Extract the [x, y] coordinate from the center of the cell holding the provided text.  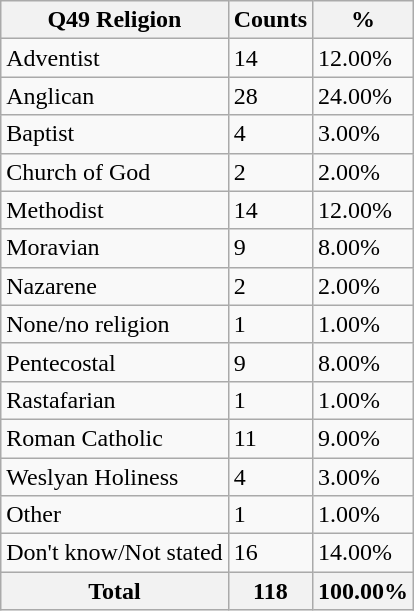
None/no religion [114, 324]
9.00% [364, 438]
% [364, 20]
100.00% [364, 591]
Baptist [114, 134]
Total [114, 591]
Methodist [114, 210]
Adventist [114, 58]
Don't know/Not stated [114, 553]
Nazarene [114, 286]
Weslyan Holiness [114, 477]
24.00% [364, 96]
Pentecostal [114, 362]
16 [270, 553]
14.00% [364, 553]
118 [270, 591]
Other [114, 515]
Anglican [114, 96]
Moravian [114, 248]
Church of God [114, 172]
11 [270, 438]
Roman Catholic [114, 438]
Q49 Religion [114, 20]
Counts [270, 20]
Rastafarian [114, 400]
28 [270, 96]
